Extract the (X, Y) coordinate from the center of the cell holding the provided text.  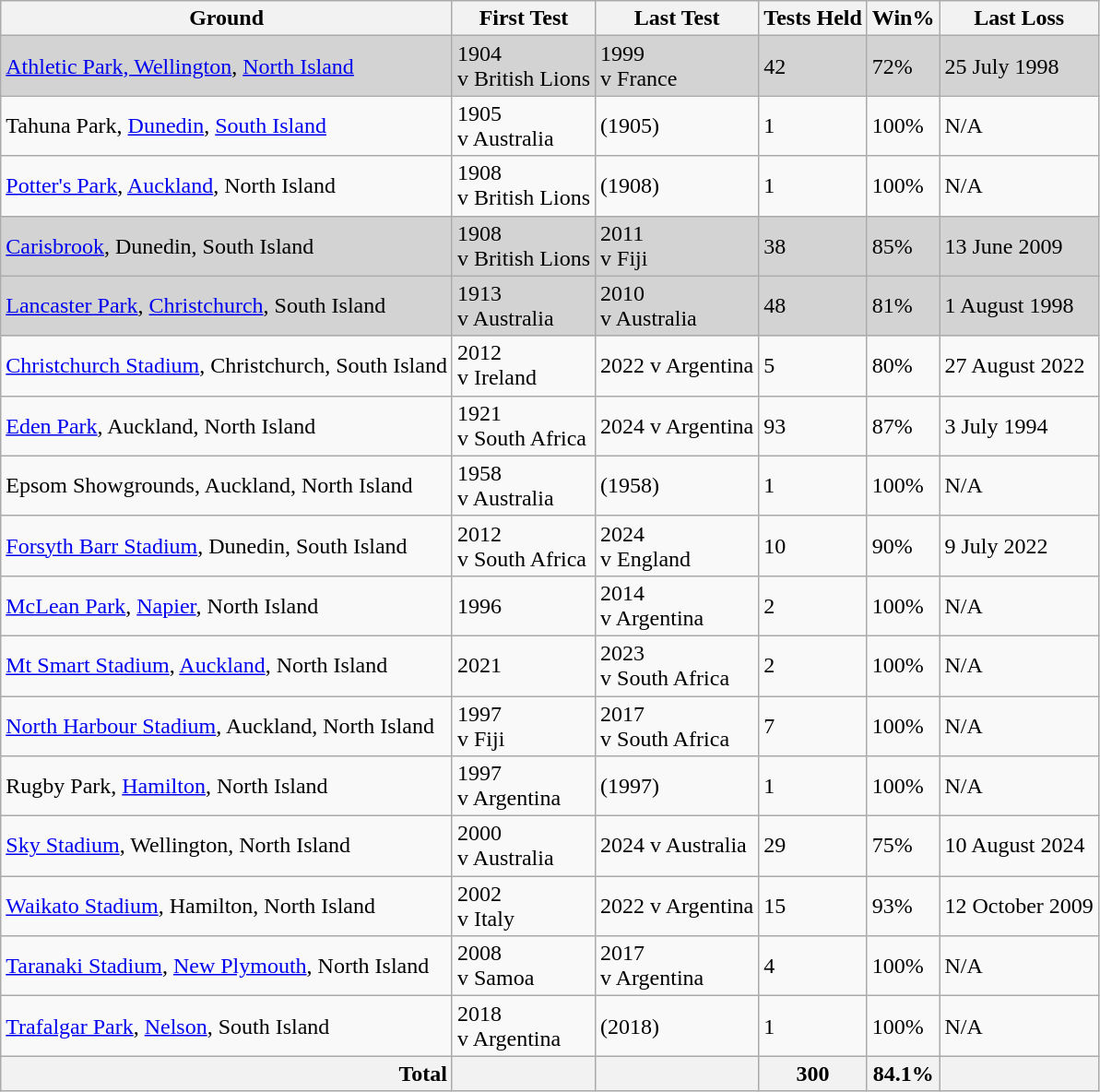
2000v Australia (524, 847)
75% (904, 847)
1958v Australia (524, 485)
1913v Australia (524, 306)
93 (813, 426)
Trafalgar Park, Nelson, South Island (227, 1026)
93% (904, 906)
10 (813, 546)
First Test (524, 18)
1921v South Africa (524, 426)
2024 v Argentina (677, 426)
Tahuna Park, Dunedin, South Island (227, 125)
Carisbrook, Dunedin, South Island (227, 245)
29 (813, 847)
84.1% (904, 1074)
Tests Held (813, 18)
1 August 1998 (1019, 306)
McLean Park, Napier, North Island (227, 605)
13 June 2009 (1019, 245)
1997v Argentina (524, 786)
15 (813, 906)
Lancaster Park, Christchurch, South Island (227, 306)
2017v South Africa (677, 725)
2012v South Africa (524, 546)
85% (904, 245)
25 July 1998 (1019, 66)
27 August 2022 (1019, 365)
48 (813, 306)
(1908) (677, 186)
38 (813, 245)
Waikato Stadium, Hamilton, North Island (227, 906)
42 (813, 66)
(1997) (677, 786)
5 (813, 365)
3 July 1994 (1019, 426)
Ground (227, 18)
Rugby Park, Hamilton, North Island (227, 786)
North Harbour Stadium, Auckland, North Island (227, 725)
Epsom Showgrounds, Auckland, North Island (227, 485)
2002v Italy (524, 906)
12 October 2009 (1019, 906)
2014v Argentina (677, 605)
1999v France (677, 66)
Last Test (677, 18)
87% (904, 426)
2008v Samoa (524, 967)
Last Loss (1019, 18)
2012v Ireland (524, 365)
2018v Argentina (524, 1026)
300 (813, 1074)
(1958) (677, 485)
72% (904, 66)
4 (813, 967)
1996 (524, 605)
Christchurch Stadium, Christchurch, South Island (227, 365)
2023v South Africa (677, 666)
Mt Smart Stadium, Auckland, North Island (227, 666)
Eden Park, Auckland, North Island (227, 426)
Potter's Park, Auckland, North Island (227, 186)
90% (904, 546)
Total (227, 1074)
2010v Australia (677, 306)
10 August 2024 (1019, 847)
2011v Fiji (677, 245)
Forsyth Barr Stadium, Dunedin, South Island (227, 546)
2024 v Australia (677, 847)
2017v Argentina (677, 967)
Sky Stadium, Wellington, North Island (227, 847)
1905v Australia (524, 125)
2021 (524, 666)
(1905) (677, 125)
81% (904, 306)
7 (813, 725)
80% (904, 365)
2024v England (677, 546)
1904v British Lions (524, 66)
9 July 2022 (1019, 546)
Taranaki Stadium, New Plymouth, North Island (227, 967)
Win% (904, 18)
1997v Fiji (524, 725)
(2018) (677, 1026)
Athletic Park, Wellington, North Island (227, 66)
